Extract the [x, y] coordinate from the center of the cell holding the provided text.  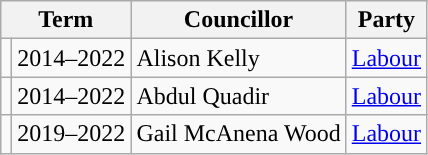
Gail McAnena Wood [238, 134]
Abdul Quadir [238, 96]
Councillor [238, 20]
2019–2022 [72, 134]
Party [386, 20]
Term [66, 20]
Alison Kelly [238, 58]
